Detect which cell encompasses the target text, then output its (X, Y) center coordinate. 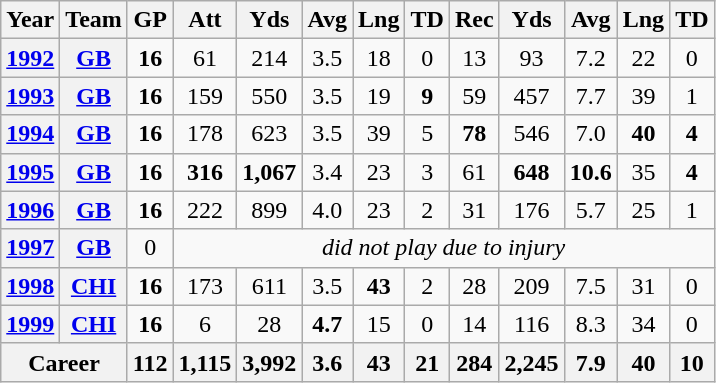
3.6 (328, 362)
10 (692, 362)
176 (532, 210)
3.4 (328, 172)
13 (474, 58)
1997 (30, 248)
25 (643, 210)
222 (205, 210)
550 (270, 96)
546 (532, 134)
Career (64, 362)
1993 (30, 96)
209 (532, 286)
93 (532, 58)
9 (427, 96)
648 (532, 172)
22 (643, 58)
611 (270, 286)
8.3 (590, 324)
19 (379, 96)
6 (205, 324)
5 (427, 134)
1,115 (205, 362)
1999 (30, 324)
178 (205, 134)
116 (532, 324)
Team (94, 20)
21 (427, 362)
7.2 (590, 58)
214 (270, 58)
78 (474, 134)
1,067 (270, 172)
14 (474, 324)
1998 (30, 286)
59 (474, 96)
10.6 (590, 172)
7.9 (590, 362)
7.0 (590, 134)
1994 (30, 134)
18 (379, 58)
3,992 (270, 362)
Rec (474, 20)
173 (205, 286)
34 (643, 324)
5.7 (590, 210)
7.7 (590, 96)
316 (205, 172)
2,245 (532, 362)
457 (532, 96)
4.0 (328, 210)
1992 (30, 58)
Att (205, 20)
1995 (30, 172)
4.7 (328, 324)
623 (270, 134)
284 (474, 362)
did not play due to injury (444, 248)
1996 (30, 210)
Year (30, 20)
112 (150, 362)
3 (427, 172)
7.5 (590, 286)
35 (643, 172)
GP (150, 20)
159 (205, 96)
15 (379, 324)
899 (270, 210)
